Capture the cell that displays the provided text and extract its [X, Y] central coordinate. 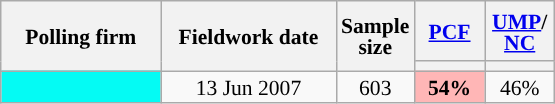
603 [375, 86]
46% [520, 86]
13 Jun 2007 [248, 86]
Polling firm [81, 36]
UMP/NC [520, 31]
Fieldwork date [248, 36]
Samplesize [375, 36]
54% [449, 86]
PCF [449, 31]
